For the text-containing cell, return its midpoint in [X, Y] coordinate format. 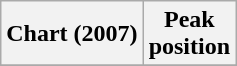
Peakposition [189, 34]
Chart (2007) [72, 34]
